Determine the (x, y) coordinate at the center of the cell enclosing the given text.  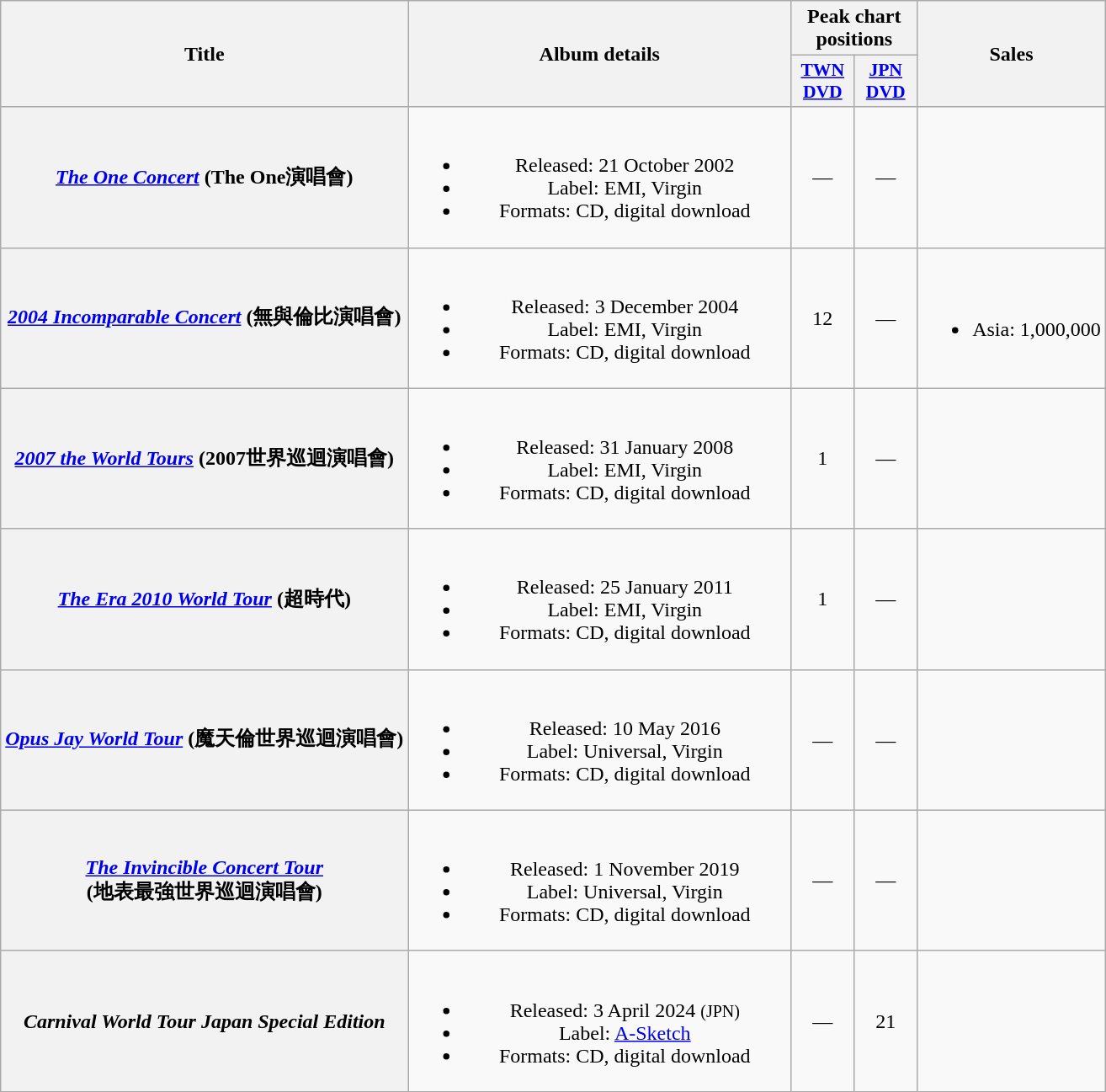
Sales (1012, 54)
Released: 3 April 2024 (JPN)Label: A-SketchFormats: CD, digital download (599, 1020)
Peak chart positions (854, 29)
Released: 21 October 2002Label: EMI, VirginFormats: CD, digital download (599, 177)
Title (205, 54)
Album details (599, 54)
Released: 25 January 2011Label: EMI, VirginFormats: CD, digital download (599, 599)
21 (885, 1020)
TWN DVD (823, 81)
Released: 1 November 2019Label: Universal, VirginFormats: CD, digital download (599, 881)
2004 Incomparable Concert (無與倫比演唱會) (205, 318)
Released: 31 January 2008Label: EMI, VirginFormats: CD, digital download (599, 458)
The One Concert (The One演唱會) (205, 177)
Opus Jay World Tour (魔天倫世界巡迴演唱會) (205, 739)
Asia: 1,000,000 (1012, 318)
Carnival World Tour Japan Special Edition (205, 1020)
The Invincible Concert Tour(地表最強世界巡迴演唱會) (205, 881)
Released: 10 May 2016Label: Universal, VirginFormats: CD, digital download (599, 739)
12 (823, 318)
Released: 3 December 2004Label: EMI, VirginFormats: CD, digital download (599, 318)
The Era 2010 World Tour (超時代) (205, 599)
2007 the World Tours (2007世界巡迴演唱會) (205, 458)
JPN DVD (885, 81)
